Determine the [x, y] coordinate at the center of the cell enclosing the given text.  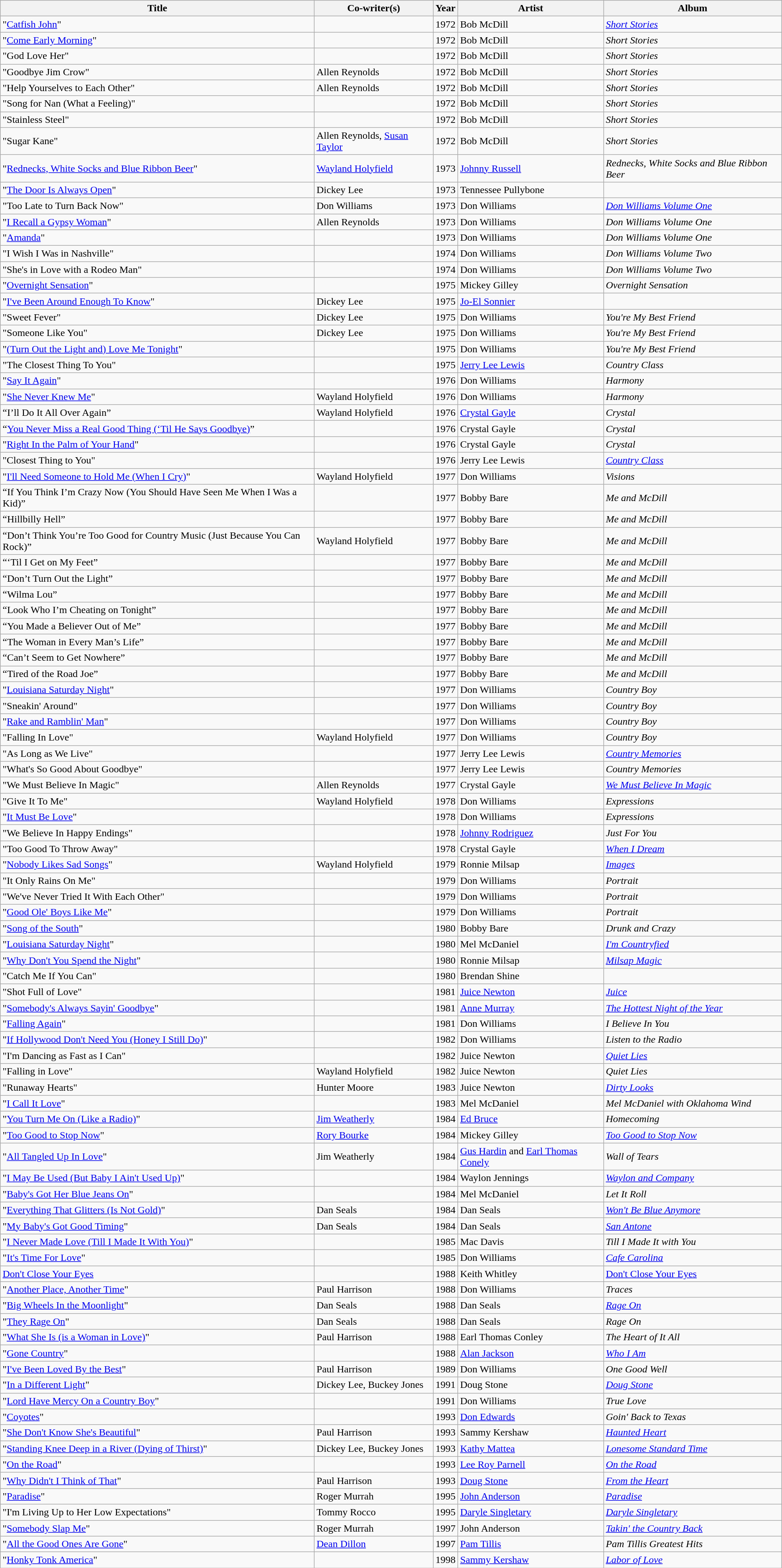
"I'm Living Up to Her Low Expectations" [157, 1512]
"All the Good Ones Are Gone" [157, 1544]
"Big Wheels In the Moonlight" [157, 1306]
“Look Who I’m Cheating on Tonight” [157, 610]
"Rake and Ramblin' Man" [157, 721]
Overnight Sensation [693, 285]
"Another Place, Another Time" [157, 1290]
“You Never Miss a Real Good Thing (‘Til He Says Goodbye)” [157, 428]
Anne Murray [531, 1008]
Milsap Magic [693, 960]
Dean Dillon [373, 1544]
San Antone [693, 1226]
"(Turn Out the Light and) Love Me Tonight" [157, 349]
“If You Think I’m Crazy Now (You Should Have Seen Me When I Was a Kid)” [157, 498]
"Coyotes" [157, 1417]
Lee Roy Parnell [531, 1464]
Co-writer(s) [373, 8]
"Say It Again" [157, 381]
"The Door Is Always Open" [157, 190]
Gus Hardin and Earl Thomas Conely [531, 1157]
"Sneakin' Around" [157, 705]
"I've Been Around Enough To Know" [157, 301]
"I Never Made Love (Till I Made It With You)" [157, 1242]
Wall of Tears [693, 1157]
"Give It To Me" [157, 801]
Goin' Back to Texas [693, 1417]
"Somebody's Always Sayin' Goodbye" [157, 1008]
"I Recall a Gypsy Woman" [157, 222]
Rednecks, White Socks and Blue Ribbon Beer [693, 168]
"Song of the South" [157, 928]
"Nobody Likes Sad Songs" [157, 865]
"I'll Need Someone to Hold Me (When I Cry)" [157, 476]
Waylon Jennings [531, 1178]
"I've Been Loved By the Best" [157, 1369]
"Falling in Love" [157, 1072]
"They Rage On" [157, 1321]
"In a Different Light" [157, 1385]
I'm Countryfied [693, 944]
Who I Am [693, 1353]
"Everything That Glitters (Is Not Gold)" [157, 1210]
"She Don't Know She's Beautiful" [157, 1433]
Let It Roll [693, 1194]
Labor of Love [693, 1560]
“Can’t Seem to Get Nowhere” [157, 658]
"Somebody Slap Me" [157, 1528]
Waylon and Company [693, 1178]
"Honky Tonk America" [157, 1560]
"Catch Me If You Can" [157, 976]
Pam Tillis [531, 1544]
"You Turn Me On (Like a Radio)" [157, 1119]
“Hillbilly Hell” [157, 519]
"Baby's Got Her Blue Jeans On" [157, 1194]
"The Closest Thing To You" [157, 365]
Tommy Rocco [373, 1512]
"We've Never Tried It With Each Other" [157, 896]
Keith Whitley [531, 1273]
"It's Time For Love" [157, 1257]
"Too Good To Throw Away" [157, 849]
True Love [693, 1401]
Kathy Mattea [531, 1448]
Just For You [693, 833]
"Right In the Palm of Your Hand" [157, 444]
When I Dream [693, 849]
"Amanda" [157, 238]
"Overnight Sensation" [157, 285]
"Someone Like You" [157, 333]
Artist [531, 8]
Won't Be Blue Anymore [693, 1210]
“Don’t Turn Out the Light” [157, 578]
Ed Bruce [531, 1119]
"I Wish I Was in Nashville" [157, 254]
“I’ll Do It All Over Again” [157, 412]
"What's So Good About Goodbye" [157, 769]
Traces [693, 1290]
“You Made a Believer Out of Me” [157, 626]
Cafe Carolina [693, 1257]
"Falling In Love" [157, 737]
Allen Reynolds, Susan Taylor [373, 141]
"What She Is (is a Woman in Love)" [157, 1337]
"My Baby's Got Good Timing" [157, 1226]
"On the Road" [157, 1464]
Year [445, 8]
"It Only Rains On Me" [157, 881]
Takin' the Country Back [693, 1528]
“Wilma Lou” [157, 594]
Title [157, 8]
Too Good to Stop Now [693, 1135]
"Stainless Steel" [157, 120]
Hunter Moore [373, 1087]
"Why Didn't I Think of That" [157, 1480]
"Song for Nan (What a Feeling)" [157, 104]
"Falling Again" [157, 1024]
"Why Don't You Spend the Night" [157, 960]
"Good Ole' Boys Like Me" [157, 912]
Haunted Heart [693, 1433]
Jo-El Sonnier [531, 301]
Juice [693, 992]
Johnny Rodriguez [531, 833]
"Sugar Kane" [157, 141]
One Good Well [693, 1369]
I Believe In You [693, 1024]
"It Must Be Love" [157, 817]
Don Edwards [531, 1417]
"Too Late to Turn Back Now" [157, 206]
“Tired of the Road Joe” [157, 674]
Earl Thomas Conley [531, 1337]
"Catfish John" [157, 24]
“The Woman in Every Man’s Life” [157, 642]
From the Heart [693, 1480]
We Must Believe In Magic [693, 785]
Lonesome Standard Time [693, 1448]
"She Never Knew Me" [157, 397]
"Shot Full of Love" [157, 992]
The Hottest Night of the Year [693, 1008]
On the Road [693, 1464]
Paradise [693, 1496]
“‘Til I Get on My Feet” [157, 563]
Pam Tillis Greatest Hits [693, 1544]
Album [693, 8]
Brendan Shine [531, 976]
"We Must Believe In Magic" [157, 785]
"Come Early Morning" [157, 40]
1998 [445, 1560]
"As Long as We Live" [157, 753]
"Rednecks, White Socks and Blue Ribbon Beer" [157, 168]
"I May Be Used (But Baby I Ain't Used Up)" [157, 1178]
"She's in Love with a Rodeo Man" [157, 270]
"I Call It Love" [157, 1103]
“Don’t Think You’re Too Good for Country Music (Just Because You Can Rock)” [157, 541]
"Gone Country" [157, 1353]
Drunk and Crazy [693, 928]
The Heart of It All [693, 1337]
Visions [693, 476]
"Runaway Hearts" [157, 1087]
"Too Good to Stop Now" [157, 1135]
"God Love Her" [157, 56]
Mel McDaniel with Oklahoma Wind [693, 1103]
"Lord Have Mercy On a Country Boy" [157, 1401]
Listen to the Radio [693, 1040]
1989 [445, 1369]
Alan Jackson [531, 1353]
"We Believe In Happy Endings" [157, 833]
"I'm Dancing as Fast as I Can" [157, 1056]
"Paradise" [157, 1496]
"Goodbye Jim Crow" [157, 72]
"All Tangled Up In Love" [157, 1157]
"Help Yourselves to Each Other" [157, 88]
Dirty Looks [693, 1087]
"If Hollywood Don't Need You (Honey I Still Do)" [157, 1040]
Till I Made It with You [693, 1242]
Homecoming [693, 1119]
Rory Bourke [373, 1135]
Tennessee Pullybone [531, 190]
Johnny Russell [531, 168]
"Standing Knee Deep in a River (Dying of Thirst)" [157, 1448]
"Sweet Fever" [157, 317]
Images [693, 865]
"Closest Thing to You" [157, 460]
Mac Davis [531, 1242]
